Output the (X, Y) coordinate of the center of the cell containing the given text.  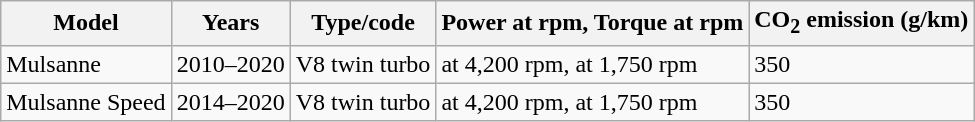
CO2 emission (g/km) (862, 23)
Mulsanne Speed (86, 102)
2010–2020 (230, 64)
Model (86, 23)
Type/code (363, 23)
Power at rpm, Torque at rpm (592, 23)
Years (230, 23)
2014–2020 (230, 102)
Mulsanne (86, 64)
